Locate the cell with the specified text and output its [x, y] center coordinate. 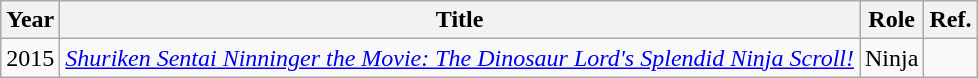
2015 [30, 58]
Ninja [892, 58]
Shuriken Sentai Ninninger the Movie: The Dinosaur Lord's Splendid Ninja Scroll! [460, 58]
Year [30, 20]
Title [460, 20]
Ref. [950, 20]
Role [892, 20]
